From the cell containing the given text, extract its center point as [x, y] coordinate. 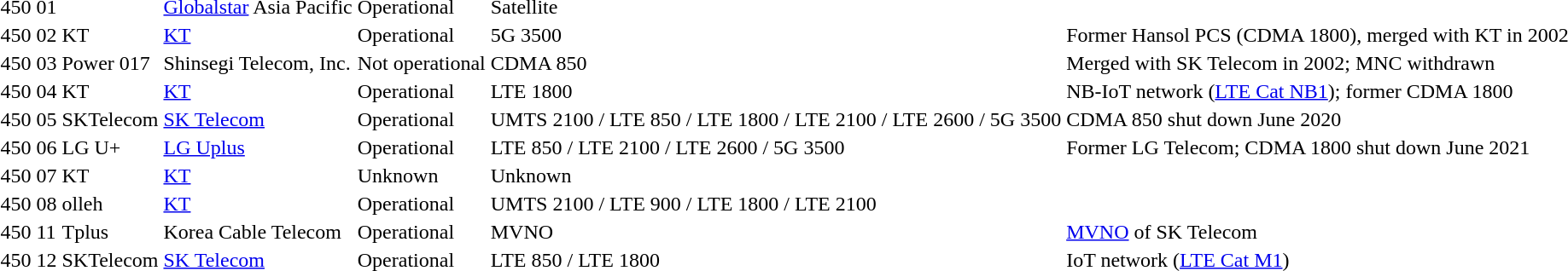
04 [46, 91]
06 [46, 147]
UMTS 2100 / LTE 850 / LTE 1800 / LTE 2100 / LTE 2600 / 5G 3500 [775, 119]
MVNO [775, 232]
5G 3500 [775, 35]
07 [46, 176]
Tplus [110, 232]
Not operational [422, 63]
olleh [110, 204]
11 [46, 232]
SK Telecom [258, 119]
08 [46, 204]
02 [46, 35]
LG Uplus [258, 147]
05 [46, 119]
LTE 850 / LTE 2100 / LTE 2600 / 5G 3500 [775, 147]
03 [46, 63]
Power 017 [110, 63]
LG U+ [110, 147]
SKTelecom [110, 119]
CDMA 850 [775, 63]
LTE 1800 [775, 91]
Shinsegi Telecom, Inc. [258, 63]
Korea Cable Telecom [258, 232]
UMTS 2100 / LTE 900 / LTE 1800 / LTE 2100 [775, 204]
